Detect which cell encompasses the target text, then output its [X, Y] center coordinate. 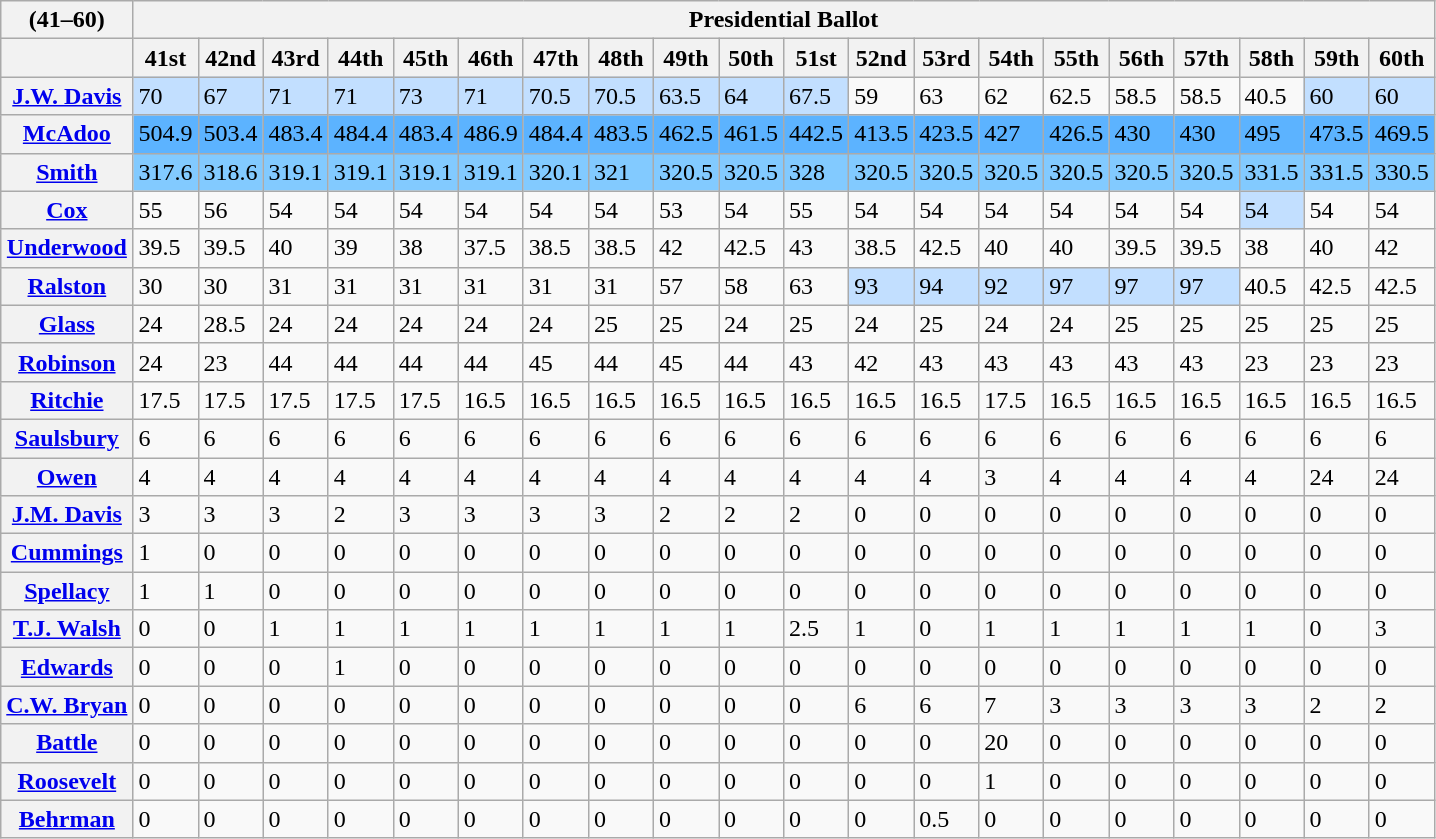
53rd [946, 58]
495 [1272, 134]
42nd [230, 58]
50th [752, 58]
28.5 [230, 324]
462.5 [686, 134]
469.5 [1402, 134]
Cummings [67, 553]
McAdoo [67, 134]
Roosevelt [67, 781]
39 [360, 248]
58 [752, 286]
461.5 [752, 134]
64 [752, 96]
48th [620, 58]
Smith [67, 172]
Ralston [67, 286]
483.5 [620, 134]
54th [1012, 58]
47th [556, 58]
53 [686, 210]
317.6 [166, 172]
413.5 [882, 134]
55th [1076, 58]
92 [1012, 286]
59th [1336, 58]
473.5 [1336, 134]
503.4 [230, 134]
62 [1012, 96]
T.J. Walsh [67, 629]
20 [1012, 743]
Edwards [67, 667]
Presidential Ballot [784, 20]
(41–60) [67, 20]
J.M. Davis [67, 515]
49th [686, 58]
44th [360, 58]
J.W. Davis [67, 96]
442.5 [816, 134]
504.9 [166, 134]
Owen [67, 477]
C.W. Bryan [67, 705]
Spellacy [67, 591]
57th [1206, 58]
426.5 [1076, 134]
67.5 [816, 96]
67 [230, 96]
Cox [67, 210]
328 [816, 172]
Glass [67, 324]
62.5 [1076, 96]
37.5 [490, 248]
423.5 [946, 134]
56 [230, 210]
486.9 [490, 134]
60th [1402, 58]
41st [166, 58]
7 [1012, 705]
93 [882, 286]
46th [490, 58]
73 [426, 96]
Underwood [67, 248]
63.5 [686, 96]
427 [1012, 134]
Saulsbury [67, 438]
Battle [67, 743]
52nd [882, 58]
57 [686, 286]
70 [166, 96]
Ritchie [67, 400]
318.6 [230, 172]
51st [816, 58]
45th [426, 58]
Robinson [67, 362]
321 [620, 172]
59 [882, 96]
0.5 [946, 819]
2.5 [816, 629]
94 [946, 286]
56th [1142, 58]
Behrman [67, 819]
320.1 [556, 172]
330.5 [1402, 172]
58th [1272, 58]
43rd [296, 58]
